Search for the cell housing the specified text and yield its (X, Y) center coordinate. 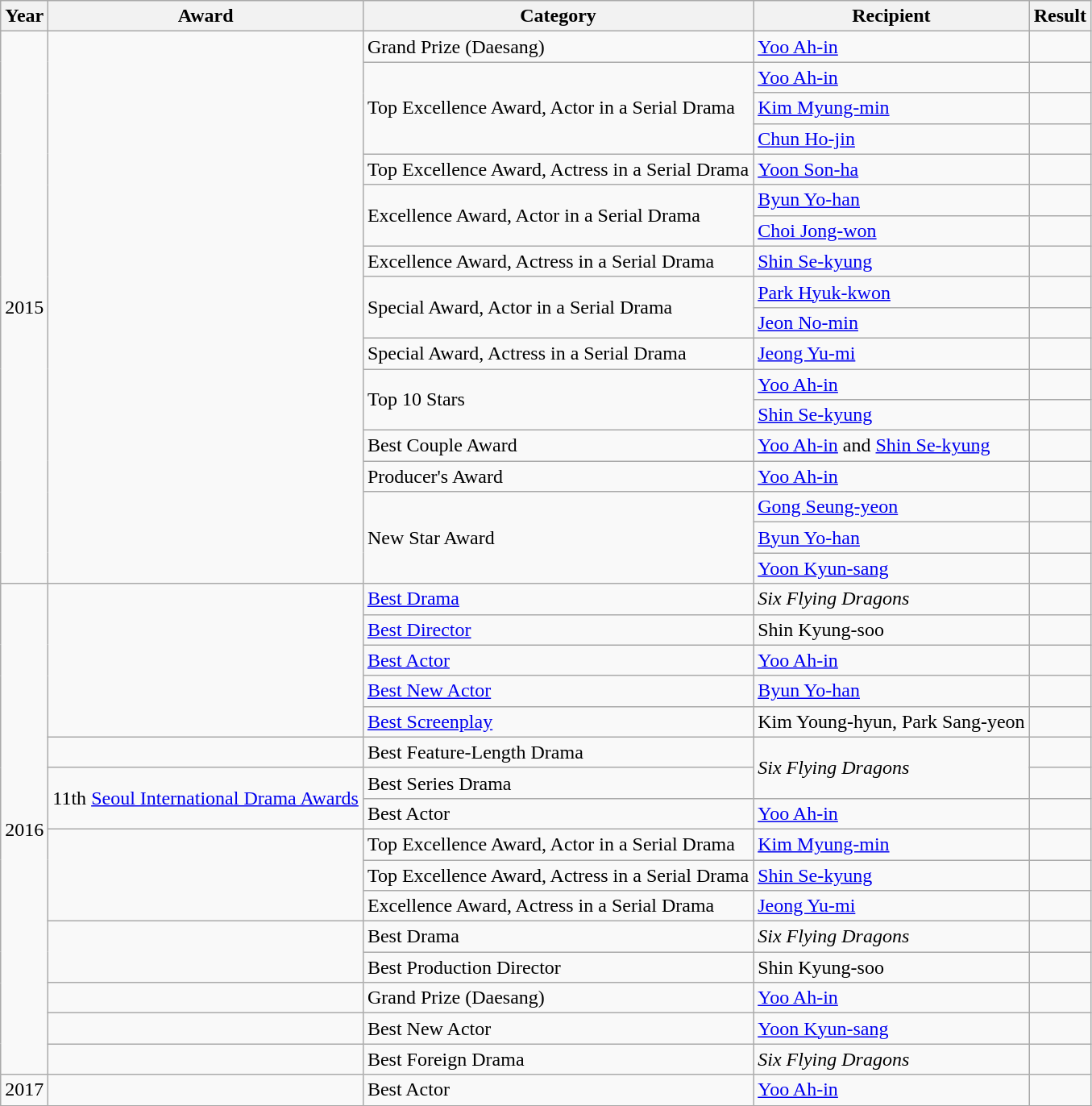
Choi Jong-won (891, 231)
Best Screenplay (558, 721)
Yoo Ah-in and Shin Se-kyung (891, 446)
Top 10 Stars (558, 400)
Park Hyuk-kwon (891, 292)
Special Award, Actress in a Serial Drama (558, 353)
Recipient (891, 16)
Best Director (558, 630)
Special Award, Actor in a Serial Drama (558, 307)
2016 (24, 829)
Excellence Award, Actor in a Serial Drama (558, 215)
2015 (24, 308)
Category (558, 16)
Yoon Son-ha (891, 169)
New Star Award (558, 538)
Chun Ho-jin (891, 139)
Jeon No-min (891, 322)
11th Seoul International Drama Awards (206, 798)
Best Series Drama (558, 783)
Best Feature-Length Drama (558, 752)
Result (1060, 16)
Best Production Director (558, 967)
Best Couple Award (558, 446)
Best Foreign Drama (558, 1059)
Kim Young-hyun, Park Sang-yeon (891, 721)
Gong Seung-yeon (891, 507)
Award (206, 16)
Producer's Award (558, 476)
2017 (24, 1090)
Year (24, 16)
